From the cell containing the given text, extract its center point as [x, y] coordinate. 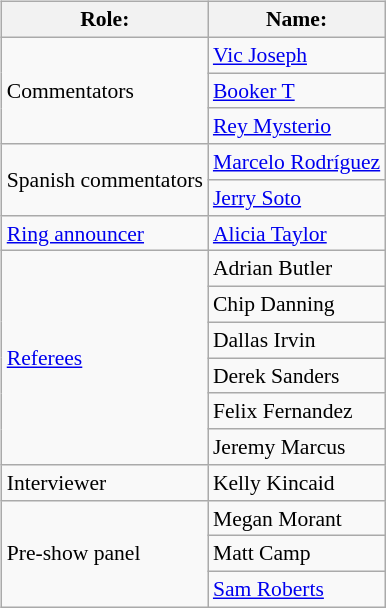
Role: [105, 20]
Rey Mysterio [296, 126]
Jeremy Marcus [296, 447]
Vic Joseph [296, 55]
Chip Danning [296, 305]
Interviewer [105, 483]
Dallas Irvin [296, 340]
Referees [105, 358]
Megan Morant [296, 518]
Commentators [105, 90]
Marcelo Rodríguez [296, 162]
Name: [296, 20]
Sam Roberts [296, 590]
Alicia Taylor [296, 233]
Jerry Soto [296, 198]
Spanish commentators [105, 180]
Adrian Butler [296, 269]
Felix Fernandez [296, 411]
Booker T [296, 91]
Ring announcer [105, 233]
Pre-show panel [105, 554]
Matt Camp [296, 554]
Derek Sanders [296, 376]
Kelly Kincaid [296, 483]
